Provide the [X, Y] coordinate of the cell's center where the given text is located.  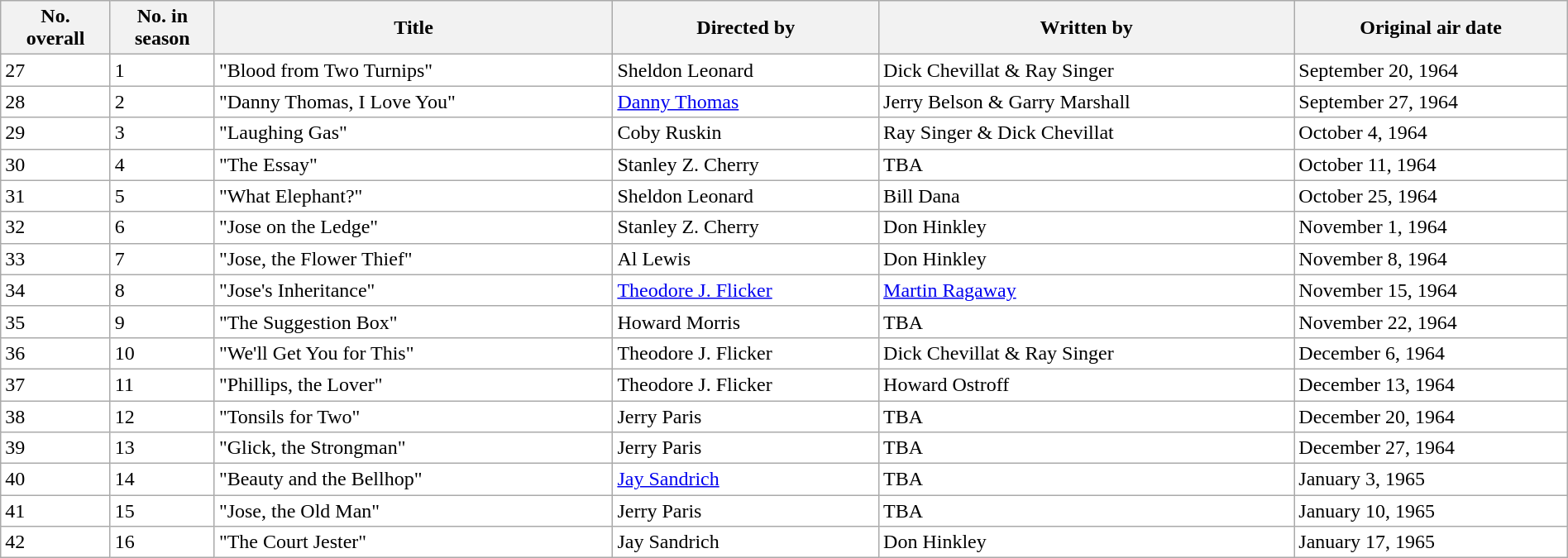
"Glick, the Strongman" [414, 448]
9 [162, 322]
December 6, 1964 [1431, 353]
3 [162, 133]
Written by [1087, 28]
"The Essay" [414, 165]
13 [162, 448]
12 [162, 416]
"The Suggestion Box" [414, 322]
14 [162, 479]
Danny Thomas [746, 102]
29 [56, 133]
November 8, 1964 [1431, 259]
December 27, 1964 [1431, 448]
31 [56, 196]
35 [56, 322]
1 [162, 70]
November 22, 1964 [1431, 322]
37 [56, 384]
Howard Ostroff [1087, 384]
October 4, 1964 [1431, 133]
No.overall [56, 28]
Title [414, 28]
November 15, 1964 [1431, 290]
6 [162, 227]
11 [162, 384]
5 [162, 196]
"The Court Jester" [414, 542]
"Jose on the Ledge" [414, 227]
34 [56, 290]
November 1, 1964 [1431, 227]
41 [56, 511]
"Danny Thomas, I Love You" [414, 102]
33 [56, 259]
Jerry Belson & Garry Marshall [1087, 102]
30 [56, 165]
Original air date [1431, 28]
Martin Ragaway [1087, 290]
"Jose's Inheritance" [414, 290]
Coby Ruskin [746, 133]
October 25, 1964 [1431, 196]
"Jose, the Flower Thief" [414, 259]
Directed by [746, 28]
December 13, 1964 [1431, 384]
"Laughing Gas" [414, 133]
42 [56, 542]
10 [162, 353]
Al Lewis [746, 259]
40 [56, 479]
January 3, 1965 [1431, 479]
September 27, 1964 [1431, 102]
"We'll Get You for This" [414, 353]
December 20, 1964 [1431, 416]
27 [56, 70]
4 [162, 165]
"Jose, the Old Man" [414, 511]
"What Elephant?" [414, 196]
"Beauty and the Bellhop" [414, 479]
39 [56, 448]
2 [162, 102]
"Tonsils for Two" [414, 416]
January 17, 1965 [1431, 542]
7 [162, 259]
October 11, 1964 [1431, 165]
September 20, 1964 [1431, 70]
8 [162, 290]
No. inseason [162, 28]
Ray Singer & Dick Chevillat [1087, 133]
36 [56, 353]
15 [162, 511]
"Phillips, the Lover" [414, 384]
16 [162, 542]
Howard Morris [746, 322]
"Blood from Two Turnips" [414, 70]
Bill Dana [1087, 196]
January 10, 1965 [1431, 511]
32 [56, 227]
28 [56, 102]
38 [56, 416]
